From the cell containing the given text, extract its center point as [X, Y] coordinate. 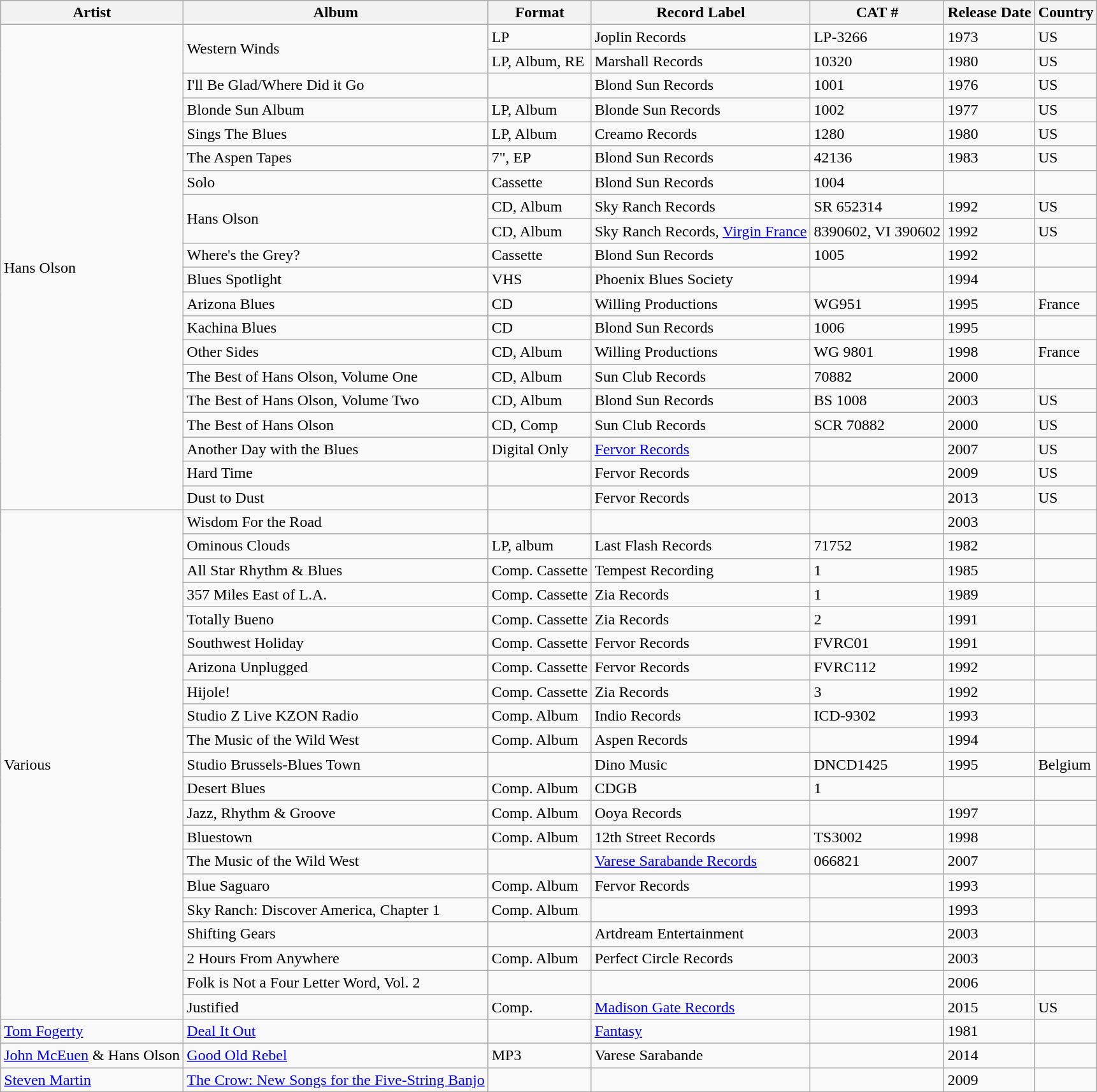
Sky Ranch Records [701, 206]
Artist [92, 13]
SR 652314 [877, 206]
Record Label [701, 13]
Western Winds [336, 49]
Release Date [989, 13]
LP, album [540, 546]
2013 [989, 498]
Blue Saguaro [336, 886]
1976 [989, 85]
2014 [989, 1055]
42136 [877, 158]
Perfect Circle Records [701, 958]
1977 [989, 110]
Blonde Sun Album [336, 110]
Ooya Records [701, 813]
ICD-9302 [877, 716]
CDGB [701, 789]
Country [1066, 13]
Format [540, 13]
Where's the Grey? [336, 255]
8390602, VI 390602 [877, 231]
Comp. [540, 1007]
10320 [877, 61]
Jazz, Rhythm & Groove [336, 813]
Phoenix Blues Society [701, 279]
Tempest Recording [701, 570]
Last Flash Records [701, 546]
Totally Bueno [336, 619]
1989 [989, 594]
Another Day with the Blues [336, 449]
Justified [336, 1007]
Album [336, 13]
71752 [877, 546]
Varese Sarabande Records [701, 861]
Sky Ranch: Discover America, Chapter 1 [336, 910]
The Aspen Tapes [336, 158]
The Best of Hans Olson, Volume One [336, 377]
Good Old Rebel [336, 1055]
The Best of Hans Olson, Volume Two [336, 401]
1280 [877, 134]
Hijole! [336, 691]
WG 9801 [877, 352]
LP [540, 37]
Shifting Gears [336, 934]
MP3 [540, 1055]
Steven Martin [92, 1080]
VHS [540, 279]
1006 [877, 328]
Belgium [1066, 765]
2 [877, 619]
70882 [877, 377]
CD, Comp [540, 425]
Madison Gate Records [701, 1007]
Bluestown [336, 837]
Dust to Dust [336, 498]
Indio Records [701, 716]
All Star Rhythm & Blues [336, 570]
1002 [877, 110]
1973 [989, 37]
Southwest Holiday [336, 643]
John McEuen & Hans Olson [92, 1055]
Ominous Clouds [336, 546]
Studio Z Live KZON Radio [336, 716]
Artdream Entertainment [701, 934]
Tom Fogerty [92, 1031]
WG951 [877, 304]
2015 [989, 1007]
Various [92, 765]
Digital Only [540, 449]
12th Street Records [701, 837]
Hard Time [336, 473]
CAT # [877, 13]
Sky Ranch Records, Virgin France [701, 231]
FVRC01 [877, 643]
Marshall Records [701, 61]
Blues Spotlight [336, 279]
Joplin Records [701, 37]
Studio Brussels-Blues Town [336, 765]
LP-3266 [877, 37]
Sings The Blues [336, 134]
1997 [989, 813]
7", EP [540, 158]
1981 [989, 1031]
BS 1008 [877, 401]
Aspen Records [701, 740]
Arizona Blues [336, 304]
2 Hours From Anywhere [336, 958]
Folk is Not a Four Letter Word, Vol. 2 [336, 982]
1005 [877, 255]
TS3002 [877, 837]
1983 [989, 158]
357 Miles East of L.A. [336, 594]
SCR 70882 [877, 425]
Other Sides [336, 352]
Deal It Out [336, 1031]
Dino Music [701, 765]
2006 [989, 982]
LP, Album, RE [540, 61]
The Best of Hans Olson [336, 425]
Arizona Unplugged [336, 667]
1982 [989, 546]
Wisdom For the Road [336, 522]
Kachina Blues [336, 328]
1001 [877, 85]
1004 [877, 182]
FVRC112 [877, 667]
Creamo Records [701, 134]
3 [877, 691]
The Crow: New Songs for the Five-String Banjo [336, 1080]
1985 [989, 570]
Fantasy [701, 1031]
066821 [877, 861]
Blonde Sun Records [701, 110]
Desert Blues [336, 789]
I'll Be Glad/Where Did it Go [336, 85]
DNCD1425 [877, 765]
Solo [336, 182]
Varese Sarabande [701, 1055]
